From the cell containing the given text, extract its center point as [X, Y] coordinate. 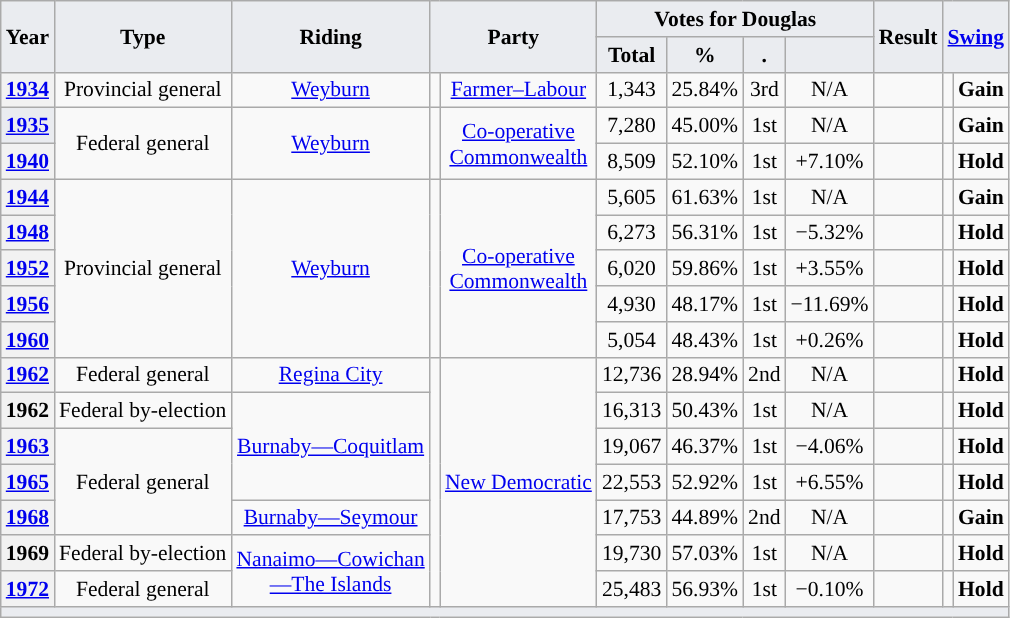
1969 [28, 554]
25.84% [704, 90]
56.93% [704, 589]
Nanaimo—Cowichan—The Islands [330, 572]
1968 [28, 518]
Type [142, 36]
7,280 [632, 126]
46.37% [704, 447]
1948 [28, 233]
1963 [28, 447]
Burnaby—Coquitlam [330, 446]
59.86% [704, 269]
57.03% [704, 554]
+6.55% [830, 482]
28.94% [704, 375]
48.43% [704, 340]
+7.10% [830, 162]
1934 [28, 90]
. [764, 55]
5,054 [632, 340]
1952 [28, 269]
Total [632, 55]
1940 [28, 162]
Party [514, 36]
−5.32% [830, 233]
6,273 [632, 233]
17,753 [632, 518]
4,930 [632, 304]
Year [28, 36]
48.17% [704, 304]
52.92% [704, 482]
% [704, 55]
1965 [28, 482]
6,020 [632, 269]
New Democratic [518, 482]
5,605 [632, 197]
44.89% [704, 518]
Swing [976, 36]
1956 [28, 304]
8,509 [632, 162]
61.63% [704, 197]
45.00% [704, 126]
Burnaby—Seymour [330, 518]
Regina City [330, 375]
Votes for Douglas [736, 19]
19,067 [632, 447]
25,483 [632, 589]
56.31% [704, 233]
1,343 [632, 90]
1944 [28, 197]
3rd [764, 90]
19,730 [632, 554]
12,736 [632, 375]
16,313 [632, 411]
1960 [28, 340]
Result [908, 36]
1935 [28, 126]
50.43% [704, 411]
52.10% [704, 162]
−0.10% [830, 589]
Farmer–Labour [518, 90]
Riding [330, 36]
22,553 [632, 482]
+3.55% [830, 269]
+0.26% [830, 340]
1972 [28, 589]
−4.06% [830, 447]
−11.69% [830, 304]
